Locate the cell with the specified text and output its [x, y] center coordinate. 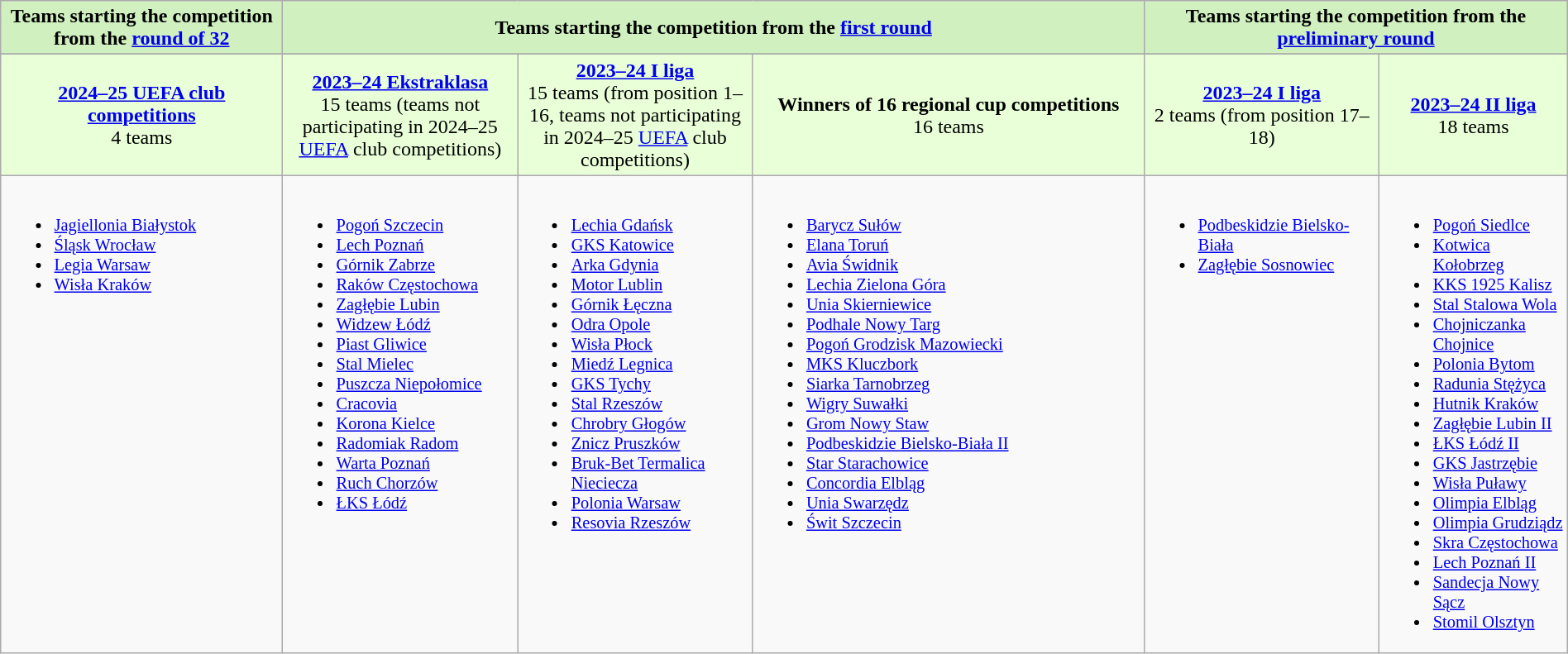
Podbeskidzie Bielsko-BiałaZagłębie Sosnowiec [1262, 414]
2023–24 I liga15 teams (from position 1–16, teams not participating in 2024–25 UEFA club competitions) [635, 115]
2023–24 II liga18 teams [1474, 115]
2023–24 Ekstraklasa15 teams (teams not participating in 2024–25 UEFA club competitions) [400, 115]
2024–25 UEFA club competitions 4 teams [142, 115]
Teams starting the competition from the preliminary round [1356, 28]
Teams starting the competition from the round of 32 [142, 28]
Winners of 16 regional cup competitions16 teams [949, 115]
Teams starting the competition from the first round [714, 28]
2023–24 I liga2 teams (from position 17–18) [1262, 115]
Jagiellonia BiałystokŚląsk WrocławLegia WarsawWisła Kraków [142, 414]
